Extract the [x, y] coordinate from the center of the cell holding the provided text.  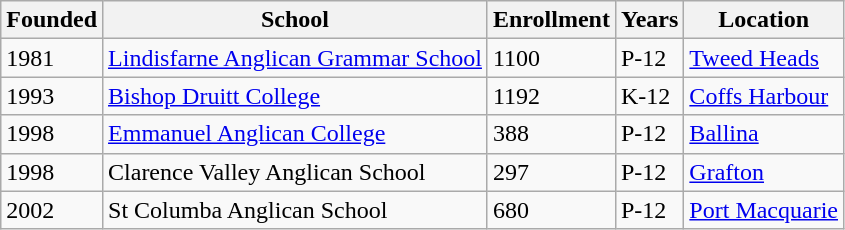
2002 [52, 210]
297 [551, 172]
School [296, 20]
K-12 [649, 96]
Years [649, 20]
Ballina [764, 134]
Port Macquarie [764, 210]
Lindisfarne Anglican Grammar School [296, 58]
1981 [52, 58]
Emmanuel Anglican College [296, 134]
1192 [551, 96]
Bishop Druitt College [296, 96]
680 [551, 210]
Founded [52, 20]
Grafton [764, 172]
1993 [52, 96]
Coffs Harbour [764, 96]
1100 [551, 58]
Clarence Valley Anglican School [296, 172]
Enrollment [551, 20]
Location [764, 20]
St Columba Anglican School [296, 210]
Tweed Heads [764, 58]
388 [551, 134]
